Extract the [x, y] coordinate from the center of the cell holding the provided text.  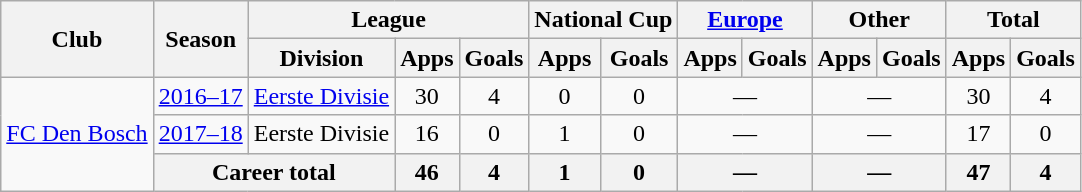
Career total [274, 172]
Europe [745, 20]
Division [321, 58]
Total [1013, 20]
17 [978, 134]
Club [77, 39]
League [388, 20]
FC Den Bosch [77, 134]
2016–17 [200, 96]
47 [978, 172]
Other [879, 20]
National Cup [604, 20]
46 [427, 172]
16 [427, 134]
2017–18 [200, 134]
Season [200, 39]
